Identify which cell holds the provided text, then report its [x, y] central coordinate. 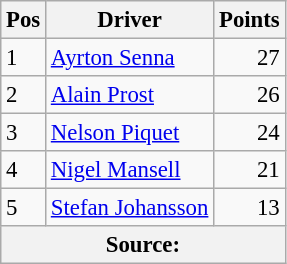
Ayrton Senna [130, 58]
Source: [143, 245]
5 [24, 208]
Alain Prost [130, 95]
Driver [130, 20]
Points [250, 20]
13 [250, 208]
4 [24, 170]
Pos [24, 20]
1 [24, 58]
2 [24, 95]
Nelson Piquet [130, 133]
24 [250, 133]
27 [250, 58]
21 [250, 170]
Nigel Mansell [130, 170]
26 [250, 95]
Stefan Johansson [130, 208]
3 [24, 133]
